Scan for the cell matching the given text and deliver its (x, y) coordinate at center. 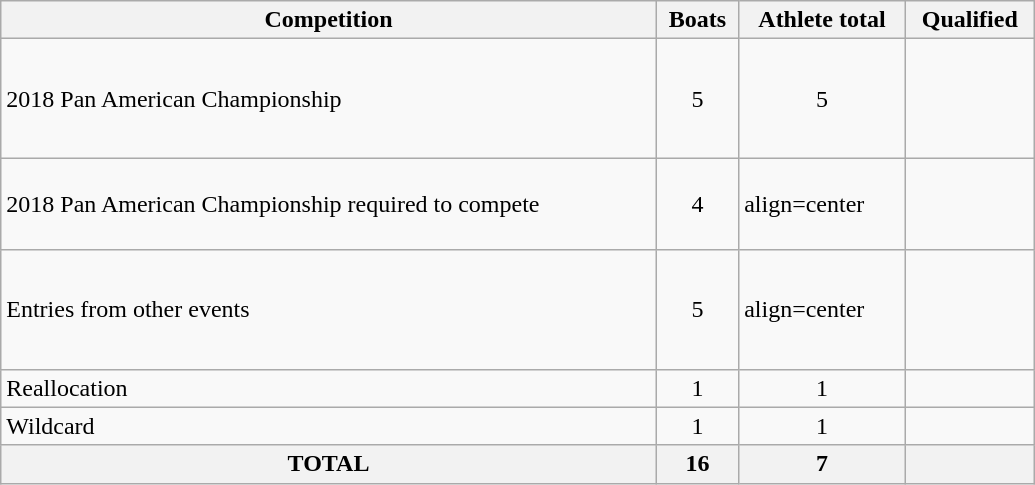
Boats (697, 20)
Competition (329, 20)
7 (822, 464)
TOTAL (329, 464)
Reallocation (329, 388)
Athlete total (822, 20)
Entries from other events (329, 310)
16 (697, 464)
2018 Pan American Championship required to compete (329, 204)
4 (697, 204)
Wildcard (329, 426)
Qualified (970, 20)
2018 Pan American Championship (329, 98)
